Return (x, y) of the center of cell containing provided text 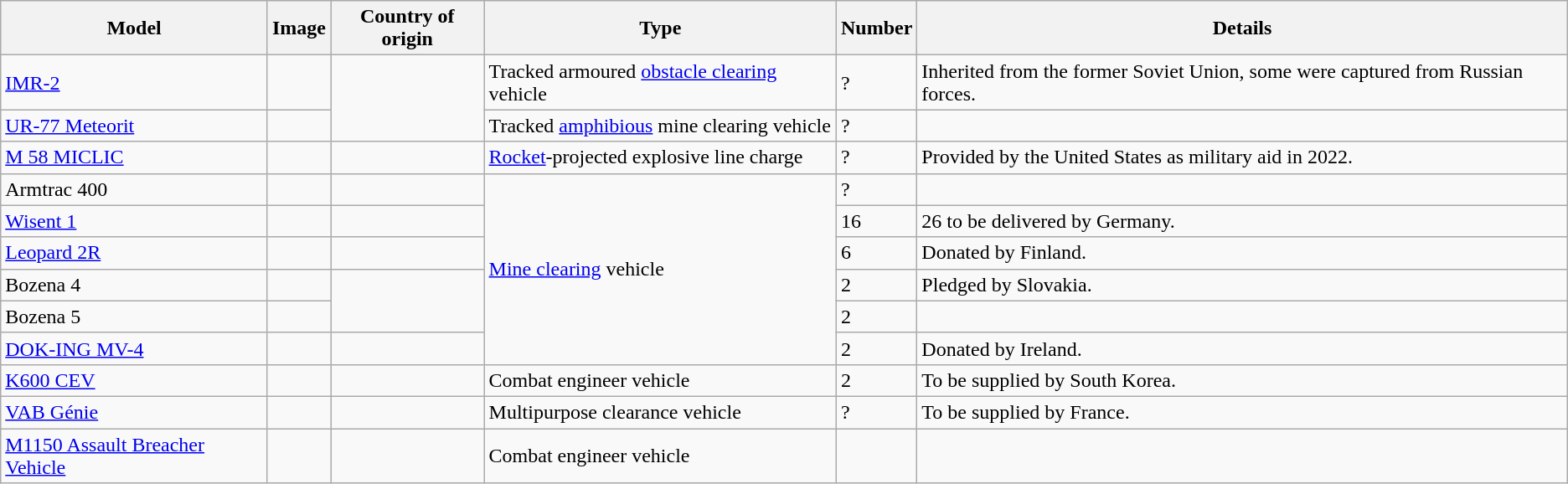
VAB Génie (134, 412)
Number (876, 28)
Bozena 5 (134, 317)
Details (1242, 28)
Type (660, 28)
Bozena 4 (134, 285)
Image (298, 28)
To be supplied by South Korea. (1242, 380)
UR-77 Meteorit (134, 126)
Model (134, 28)
Provided by the United States as military aid in 2022. (1242, 157)
Tracked armoured obstacle clearing vehicle (660, 82)
Rocket-projected explosive line charge (660, 157)
26 to be delivered by Germany. (1242, 221)
M1150 Assault Breacher Vehicle (134, 456)
Donated by Ireland. (1242, 348)
Tracked amphibious mine clearing vehicle (660, 126)
Donated by Finland. (1242, 253)
IMR-2 (134, 82)
16 (876, 221)
Mine clearing vehicle (660, 269)
Wisent 1 (134, 221)
To be supplied by France. (1242, 412)
Country of origin (407, 28)
Armtrac 400 (134, 189)
K600 CEV (134, 380)
Inherited from the former Soviet Union, some were captured from Russian forces. (1242, 82)
Multipurpose clearance vehicle (660, 412)
Pledged by Slovakia. (1242, 285)
6 (876, 253)
DOK-ING MV-4 (134, 348)
Leopard 2R (134, 253)
M 58 MICLIC (134, 157)
